Search for the cell housing the specified text and yield its (x, y) center coordinate. 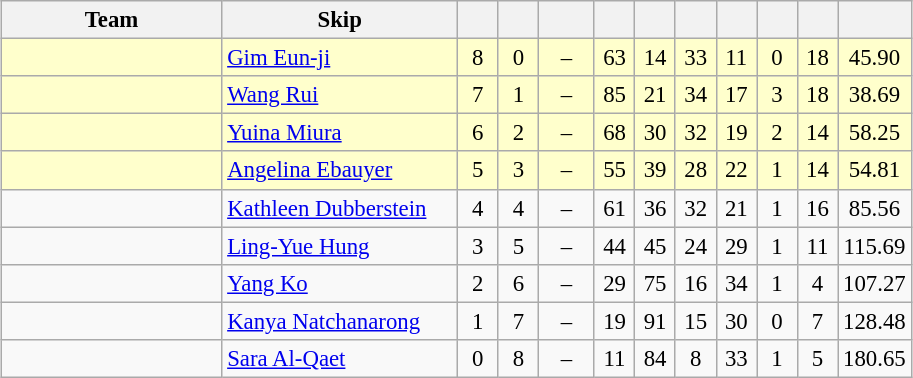
36 (656, 208)
Sara Al-Qaet (340, 358)
Kathleen Dubberstein (340, 208)
Skip (340, 20)
Angelina Ebauyer (340, 170)
17 (736, 95)
115.69 (874, 246)
22 (736, 170)
91 (656, 321)
68 (614, 133)
55 (614, 170)
45 (656, 246)
54.81 (874, 170)
75 (656, 283)
128.48 (874, 321)
24 (696, 246)
107.27 (874, 283)
Wang Rui (340, 95)
15 (696, 321)
Kanya Natchanarong (340, 321)
Yuina Miura (340, 133)
Yang Ko (340, 283)
28 (696, 170)
63 (614, 58)
84 (656, 358)
61 (614, 208)
39 (656, 170)
58.25 (874, 133)
85 (614, 95)
Gim Eun-ji (340, 58)
180.65 (874, 358)
85.56 (874, 208)
45.90 (874, 58)
38.69 (874, 95)
44 (614, 246)
Team (112, 20)
Ling-Yue Hung (340, 246)
